Search for the cell housing the specified text and yield its (x, y) center coordinate. 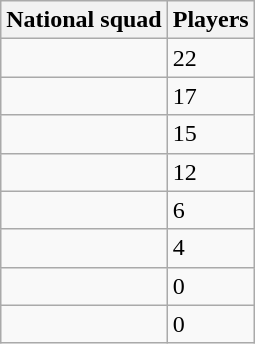
15 (210, 134)
Players (210, 20)
12 (210, 172)
17 (210, 96)
4 (210, 248)
22 (210, 58)
National squad (84, 20)
6 (210, 210)
